For the text-containing cell, return its midpoint in [X, Y] coordinate format. 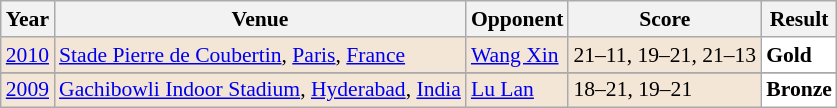
Gachibowli Indoor Stadium, Hyderabad, India [260, 90]
21–11, 19–21, 21–13 [664, 55]
Lu Lan [518, 90]
2010 [28, 55]
Opponent [518, 19]
18–21, 19–21 [664, 90]
Year [28, 19]
Score [664, 19]
2009 [28, 90]
Result [799, 19]
Gold [799, 55]
Venue [260, 19]
Wang Xin [518, 55]
Stade Pierre de Coubertin, Paris, France [260, 55]
Bronze [799, 90]
